For the text-containing cell, return its midpoint in [x, y] coordinate format. 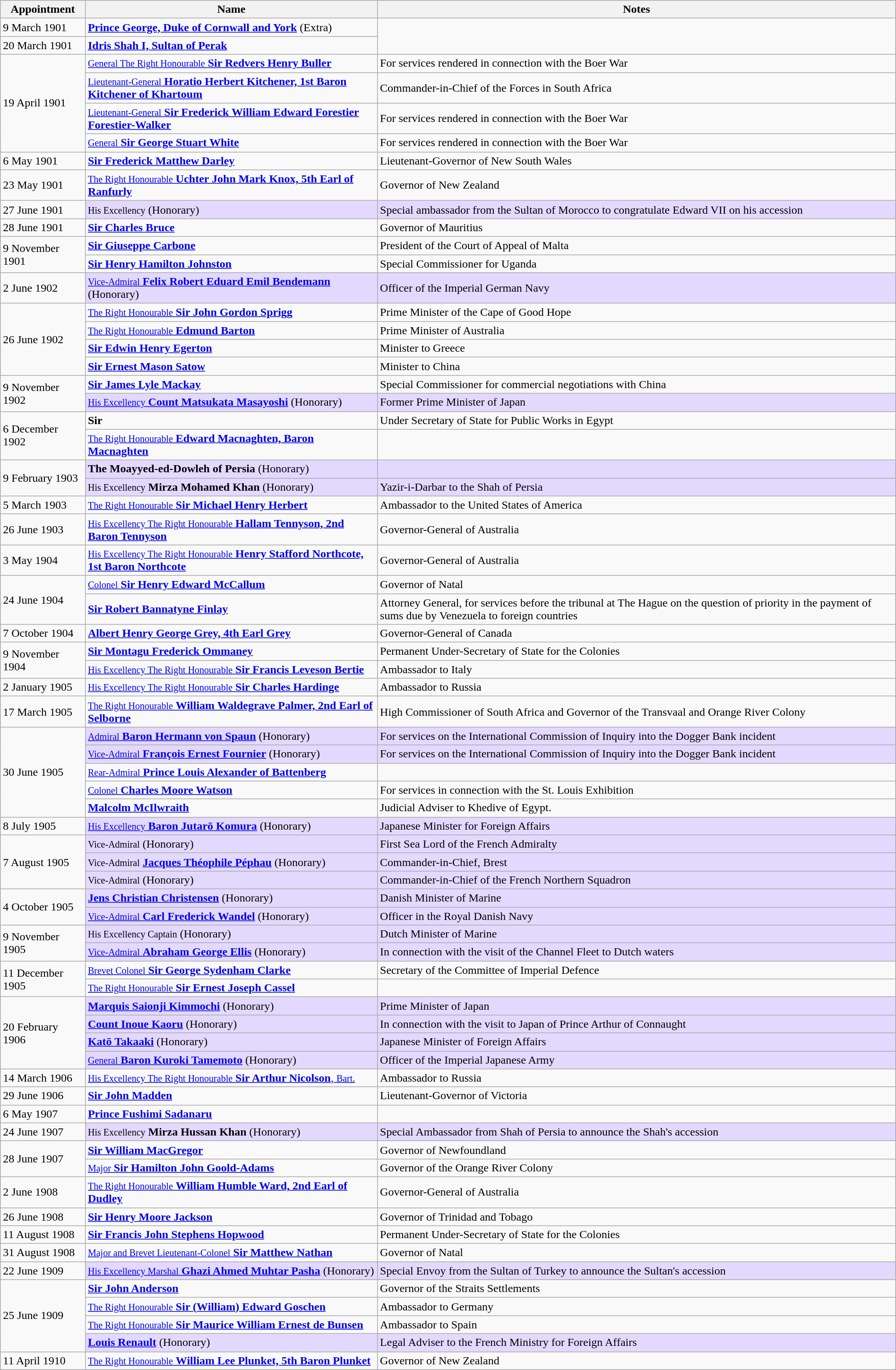
In connection with the visit of the Channel Fleet to Dutch waters [637, 952]
3 May 1904 [43, 560]
The Right Honourable Edmund Barton [231, 330]
Under Secretary of State for Public Works in Egypt [637, 420]
30 June 1905 [43, 772]
Major and Brevet Lieutenant-Colonel Sir Matthew Nathan [231, 1253]
Secretary of the Committee of Imperial Defence [637, 970]
Marquis Saionji Kimmochi (Honorary) [231, 1006]
Sir Montagu Frederick Ommaney [231, 651]
31 August 1908 [43, 1253]
6 May 1901 [43, 161]
Jens Christian Christensen (Honorary) [231, 898]
Katō Takaaki (Honorary) [231, 1042]
Vice-Admiral Felix Robert Eduard Emil Bendemann (Honorary) [231, 288]
First Sea Lord of the French Admiralty [637, 844]
The Right Honourable Uchter John Mark Knox, 5th Earl of Ranfurly [231, 185]
Sir Francis John Stephens Hopwood [231, 1235]
Idris Shah I, Sultan of Perak [231, 45]
Special Commissioner for Uganda [637, 263]
26 June 1908 [43, 1216]
Vice-Admiral Carl Frederick Wandel (Honorary) [231, 916]
Sir Charles Bruce [231, 227]
Admiral Baron Hermann von Spaun (Honorary) [231, 736]
11 December 1905 [43, 979]
24 June 1907 [43, 1132]
His Excellency Baron Jutarō Komura (Honorary) [231, 826]
Rear-Admiral Prince Louis Alexander of Battenberg [231, 772]
The Right Honourable William Waldegrave Palmer, 2nd Earl of Selborne [231, 712]
Sir Edwin Henry Egerton [231, 348]
4 October 1905 [43, 907]
Sir Henry Moore Jackson [231, 1216]
Governor of Trinidad and Tobago [637, 1216]
General Baron Kuroki Tamemoto (Honorary) [231, 1060]
Prince George, Duke of Cornwall and York (Extra) [231, 27]
Sir Frederick Matthew Darley [231, 161]
28 June 1907 [43, 1159]
Sir Robert Bannatyne Finlay [231, 609]
28 June 1901 [43, 227]
9 March 1901 [43, 27]
Ambassador to Germany [637, 1307]
27 June 1901 [43, 209]
20 February 1906 [43, 1033]
Albert Henry George Grey, 4th Earl Grey [231, 633]
Ambassador to Italy [637, 669]
His Excellency The Right Honourable Henry Stafford Northcote, 1st Baron Northcote [231, 560]
Minister to Greece [637, 348]
The Right Honourable Sir Michael Henry Herbert [231, 505]
9 November 1905 [43, 943]
His Excellency The Right Honourable Sir Charles Hardinge [231, 687]
Major Sir Hamilton John Goold-Adams [231, 1168]
His Excellency Mirza Mohamed Khan (Honorary) [231, 487]
Sir John Anderson [231, 1289]
19 April 1901 [43, 103]
Louis Renault (Honorary) [231, 1343]
7 October 1904 [43, 633]
Prime Minister of Japan [637, 1006]
High Commissioner of South Africa and Governor of the Transvaal and Orange River Colony [637, 712]
Lieutenant-General Horatio Herbert Kitchener, 1st Baron Kitchener of Khartoum [231, 88]
His Excellency (Honorary) [231, 209]
Sir Henry Hamilton Johnston [231, 263]
Vice-Admiral François Ernest Fournier (Honorary) [231, 754]
Legal Adviser to the French Ministry for Foreign Affairs [637, 1343]
2 January 1905 [43, 687]
Colonel Sir Henry Edward McCallum [231, 584]
9 November 1904 [43, 660]
Sir John Madden [231, 1096]
Officer in the Royal Danish Navy [637, 916]
Sir Giuseppe Carbone [231, 245]
Special Commissioner for commercial negotiations with China [637, 384]
Prime Minister of the Cape of Good Hope [637, 312]
Sir [231, 420]
8 July 1905 [43, 826]
26 June 1903 [43, 529]
23 May 1901 [43, 185]
24 June 1904 [43, 599]
Dutch Minister of Marine [637, 934]
Danish Minister of Marine [637, 898]
For services in connection with the St. Louis Exhibition [637, 790]
The Right Honourable Sir Ernest Joseph Cassel [231, 988]
Count Inoue Kaoru (Honorary) [231, 1024]
The Right Honourable William Humble Ward, 2nd Earl of Dudley [231, 1192]
25 June 1909 [43, 1316]
29 June 1906 [43, 1096]
His Excellency The Right Honourable Sir Francis Leveson Bertie [231, 669]
Name [231, 9]
His Excellency The Right Honourable Hallam Tennyson, 2nd Baron Tennyson [231, 529]
Former Prime Minister of Japan [637, 402]
Sir William MacGregor [231, 1150]
Ambassador to the United States of America [637, 505]
9 February 1903 [43, 478]
Notes [637, 9]
Sir Ernest Mason Satow [231, 366]
Sir James Lyle Mackay [231, 384]
Lieutenant-General Sir Frederick William Edward Forestier Forestier-Walker [231, 118]
Ambassador to Spain [637, 1325]
Colonel Charles Moore Watson [231, 790]
Officer of the Imperial German Navy [637, 288]
Governor of the Straits Settlements [637, 1289]
Japanese Minister for Foreign Affairs [637, 826]
11 April 1910 [43, 1361]
2 June 1908 [43, 1192]
Lieutenant-Governor of Victoria [637, 1096]
Governor of Newfoundland [637, 1150]
The Right Honourable Sir Maurice William Ernest de Bunsen [231, 1325]
Minister to China [637, 366]
11 August 1908 [43, 1235]
Officer of the Imperial Japanese Army [637, 1060]
Governor of the Orange River Colony [637, 1168]
The Right Honourable Sir (William) Edward Goschen [231, 1307]
The Right Honourable Sir John Gordon Sprigg [231, 312]
Commander-in-Chief, Brest [637, 862]
The Right Honourable Edward Macnaghten, Baron Macnaghten [231, 444]
Vice-Admiral Jacques Théophile Péphau (Honorary) [231, 862]
17 March 1905 [43, 712]
Special Ambassador from Shah of Persia to announce the Shah's accession [637, 1132]
General Sir George Stuart White [231, 143]
His Excellency Mirza Hussan Khan (Honorary) [231, 1132]
Governor of Mauritius [637, 227]
His Excellency Captain (Honorary) [231, 934]
2 June 1902 [43, 288]
His Excellency Count Matsukata Masayoshi (Honorary) [231, 402]
Commander-in-Chief of the Forces in South Africa [637, 88]
Prince Fushimi Sadanaru [231, 1114]
Commander-in-Chief of the French Northern Squadron [637, 880]
Vice-Admiral Abraham George Ellis (Honorary) [231, 952]
The Moayyed-ed-Dowleh of Persia (Honorary) [231, 469]
His Excellency The Right Honourable Sir Arthur Nicolson, Bart. [231, 1078]
Prime Minister of Australia [637, 330]
Appointment [43, 9]
9 November 1902 [43, 393]
General The Right Honourable Sir Redvers Henry Buller [231, 63]
Special ambassador from the Sultan of Morocco to congratulate Edward VII on his accession [637, 209]
Japanese Minister of Foreign Affairs [637, 1042]
Special Envoy from the Sultan of Turkey to announce the Sultan's accession [637, 1271]
14 March 1906 [43, 1078]
6 May 1907 [43, 1114]
The Right Honourable William Lee Plunket, 5th Baron Plunket [231, 1361]
22 June 1909 [43, 1271]
Lieutenant-Governor of New South Wales [637, 161]
5 March 1903 [43, 505]
In connection with the visit to Japan of Prince Arthur of Connaught [637, 1024]
Judicial Adviser to Khedive of Egypt. [637, 808]
20 March 1901 [43, 45]
26 June 1902 [43, 339]
Brevet Colonel Sir George Sydenham Clarke [231, 970]
9 November 1901 [43, 254]
His Excellency Marshal Ghazi Ahmed Muhtar Pasha (Honorary) [231, 1271]
Malcolm McIlwraith [231, 808]
Yazir-i-Darbar to the Shah of Persia [637, 487]
7 August 1905 [43, 862]
6 December 1902 [43, 436]
President of the Court of Appeal of Malta [637, 245]
Governor-General of Canada [637, 633]
